From the cell containing the given text, extract its center point as (x, y) coordinate. 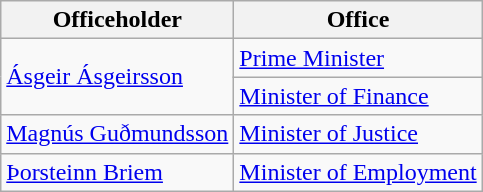
Magnús Guðmundsson (118, 134)
Prime Minister (358, 58)
Ásgeir Ásgeirsson (118, 77)
Minister of Justice (358, 134)
Office (358, 20)
Þorsteinn Briem (118, 172)
Officeholder (118, 20)
Minister of Employment (358, 172)
Minister of Finance (358, 96)
